Extract the [X, Y] coordinate from the center of the cell holding the provided text.  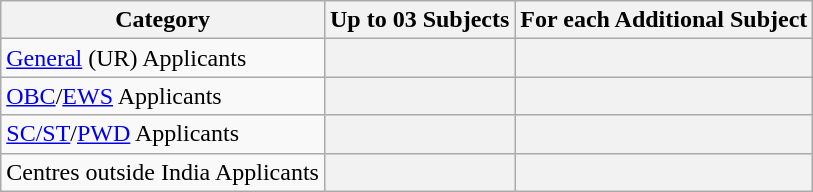
OBC/EWS Applicants [163, 96]
SC/ST/PWD Applicants [163, 134]
Up to 03 Subjects [419, 20]
For each Additional Subject [664, 20]
General (UR) Applicants [163, 58]
Category [163, 20]
Centres outside India Applicants [163, 172]
